Capture the cell that displays the provided text and extract its (X, Y) central coordinate. 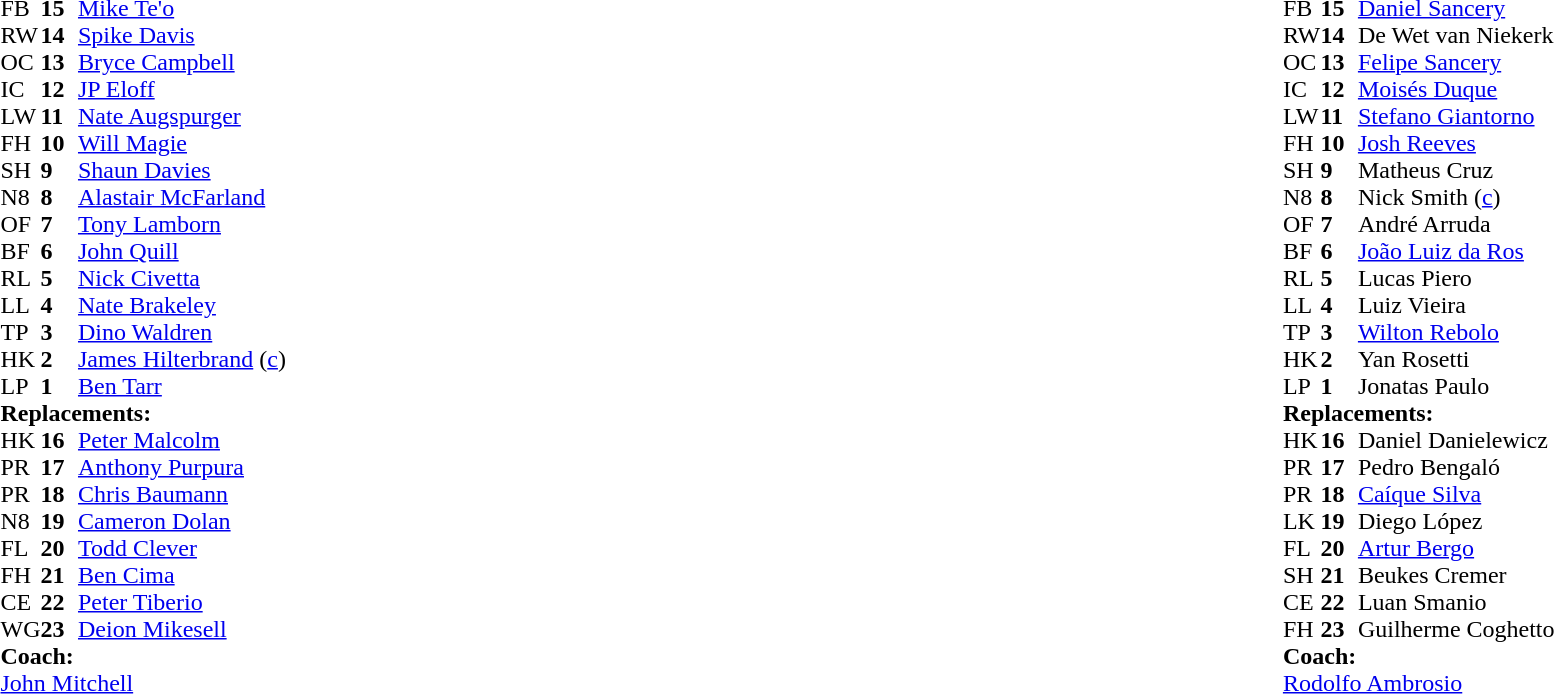
Bryce Campbell (182, 62)
WG (20, 630)
Spike Davis (182, 36)
Nate Augspurger (182, 116)
Tony Lamborn (182, 224)
Peter Tiberio (182, 602)
Dino Waldren (182, 332)
Anthony Purpura (182, 468)
Coach: (142, 656)
Todd Clever (182, 548)
Ben Tarr (182, 386)
Shaun Davies (182, 170)
Alastair McFarland (182, 198)
JP Eloff (182, 90)
LK (1302, 522)
Deion Mikesell (182, 630)
Chris Baumann (182, 494)
James Hilterbrand (c) (182, 360)
Replacements: (142, 414)
Cameron Dolan (182, 522)
Peter Malcolm (182, 440)
Nick Civetta (182, 278)
Will Magie (182, 144)
John Quill (182, 252)
Nate Brakeley (182, 306)
Ben Cima (182, 576)
